Capture the cell that displays the provided text and extract its (x, y) central coordinate. 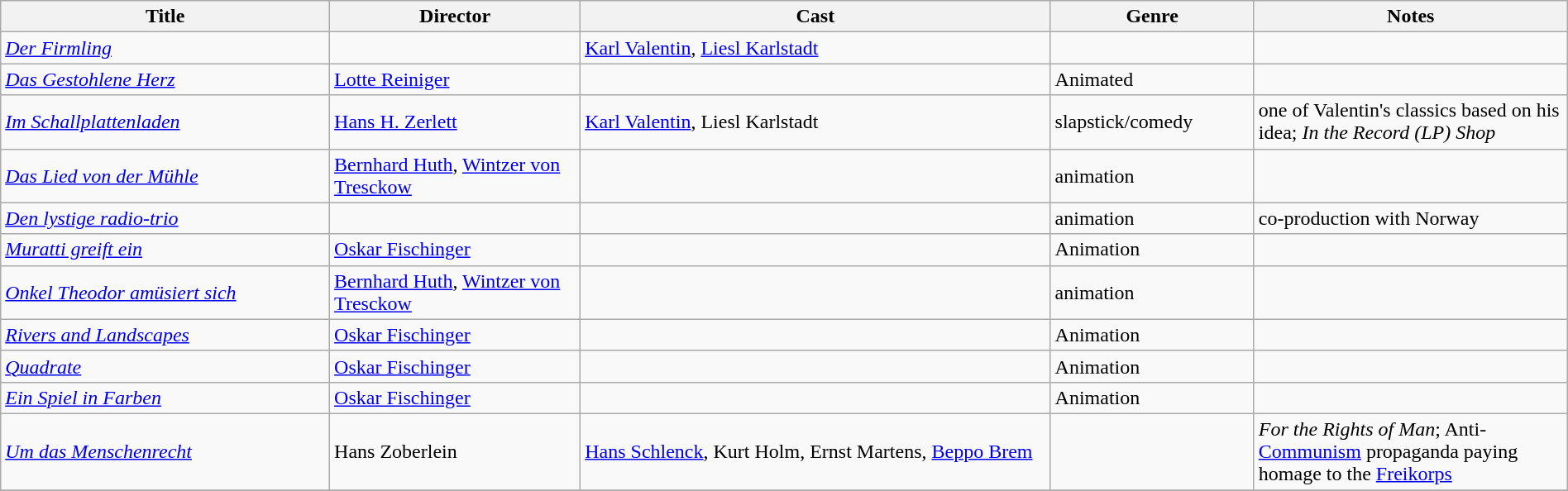
Das Lied von der Mühle (165, 175)
Lotte Reiniger (455, 79)
Title (165, 17)
Quadrate (165, 366)
Rivers and Landscapes (165, 335)
Cast (815, 17)
Hans Zoberlein (455, 451)
slapstick/comedy (1152, 122)
Muratti greift ein (165, 250)
Das Gestohlene Herz (165, 79)
Notes (1411, 17)
Animated (1152, 79)
Onkel Theodor amüsiert sich (165, 293)
Im Schallplattenladen (165, 122)
one of Valentin's classics based on his idea; In the Record (LP) Shop (1411, 122)
Der Firmling (165, 48)
co-production with Norway (1411, 218)
Ein Spiel in Farben (165, 398)
For the Rights of Man; Anti-Communism propaganda paying homage to the Freikorps (1411, 451)
Hans Schlenck, Kurt Holm, Ernst Martens, Beppo Brem (815, 451)
Den lystige radio-trio (165, 218)
Um das Menschenrecht (165, 451)
Genre (1152, 17)
Hans H. Zerlett (455, 122)
Director (455, 17)
